Detect which cell encompasses the target text, then output its [x, y] center coordinate. 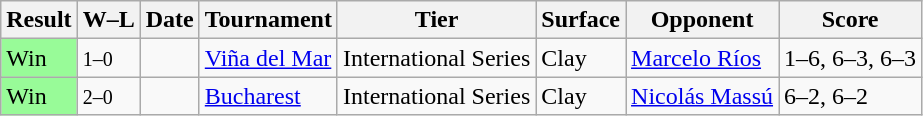
1–6, 6–3, 6–3 [850, 58]
2–0 [108, 96]
Viña del Mar [268, 58]
Tier [436, 20]
Bucharest [268, 96]
Score [850, 20]
Result [39, 20]
Tournament [268, 20]
Marcelo Ríos [702, 58]
W–L [108, 20]
Date [170, 20]
1–0 [108, 58]
Surface [581, 20]
6–2, 6–2 [850, 96]
Nicolás Massú [702, 96]
Opponent [702, 20]
